Output the (X, Y) coordinate of the center of the cell containing the given text.  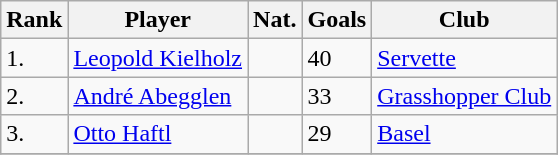
Goals (337, 20)
33 (337, 96)
Player (158, 20)
Otto Haftl (158, 134)
40 (337, 58)
Rank (34, 20)
1. (34, 58)
Servette (464, 58)
Basel (464, 134)
2. (34, 96)
Grasshopper Club (464, 96)
3. (34, 134)
Nat. (275, 20)
Leopold Kielholz (158, 58)
29 (337, 134)
Club (464, 20)
André Abegglen (158, 96)
